For the text-containing cell, return its midpoint in [x, y] coordinate format. 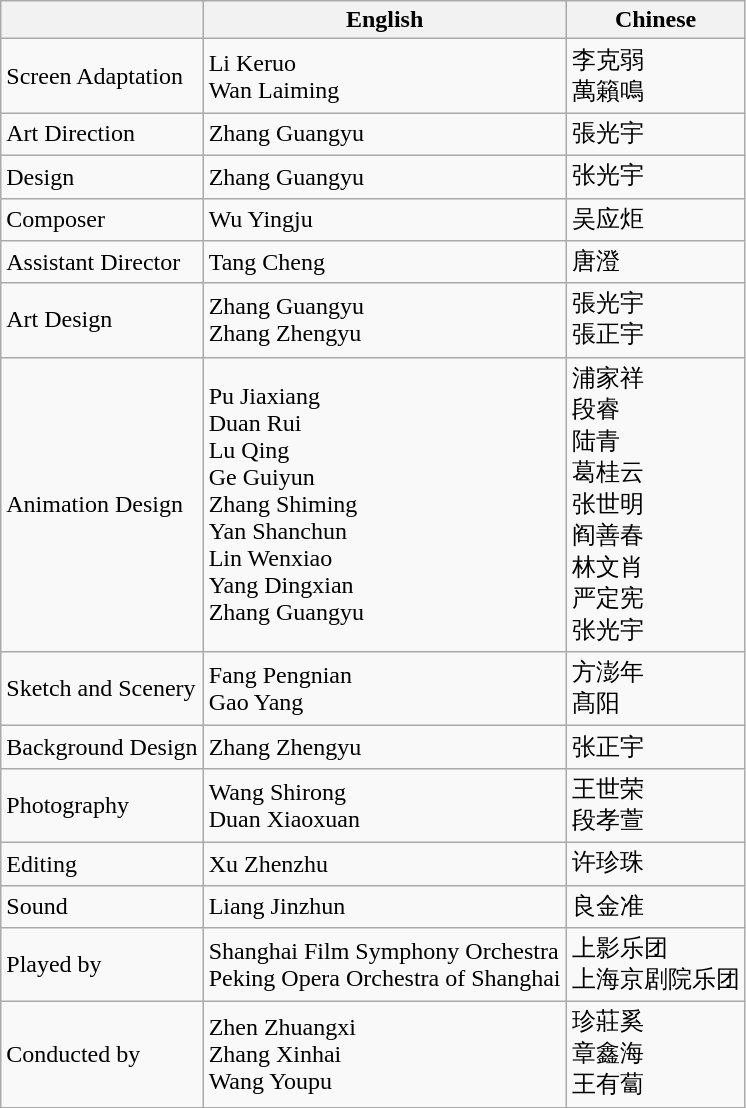
唐澄 [656, 262]
方澎年髙阳 [656, 689]
Shanghai Film Symphony OrchestraPeking Opera Orchestra of Shanghai [384, 965]
Art Design [102, 320]
Zhang Zhengyu [384, 748]
張光宇張正宇 [656, 320]
張光宇 [656, 134]
Art Direction [102, 134]
Zhen ZhuangxiZhang XinhaiWang Youpu [384, 1055]
浦家祥段睿陆青葛桂云张世明阎善春林文肖严定宪张光宇 [656, 504]
Screen Adaptation [102, 76]
许珍珠 [656, 864]
王世荣段孝萱 [656, 805]
张正宇 [656, 748]
Wu Yingju [384, 220]
Liang Jinzhun [384, 906]
Sound [102, 906]
Chinese [656, 20]
English [384, 20]
Fang PengnianGao Yang [384, 689]
Composer [102, 220]
Design [102, 176]
Li KeruoWan Laiming [384, 76]
Editing [102, 864]
Animation Design [102, 504]
Pu JiaxiangDuan RuiLu QingGe GuiyunZhang ShimingYan ShanchunLin WenxiaoYang DingxianZhang Guangyu [384, 504]
张光宇 [656, 176]
Wang ShirongDuan Xiaoxuan [384, 805]
良金准 [656, 906]
李克弱萬籟鳴 [656, 76]
Xu Zhenzhu [384, 864]
Tang Cheng [384, 262]
Assistant Director [102, 262]
Played by [102, 965]
Conducted by [102, 1055]
Sketch and Scenery [102, 689]
Zhang GuangyuZhang Zhengyu [384, 320]
上影乐团上海京剧院乐团 [656, 965]
Background Design [102, 748]
吴应炬 [656, 220]
珍莊奚章鑫海王有蔔 [656, 1055]
Photography [102, 805]
